Determine the (X, Y) coordinate at the center of the cell enclosing the given text.  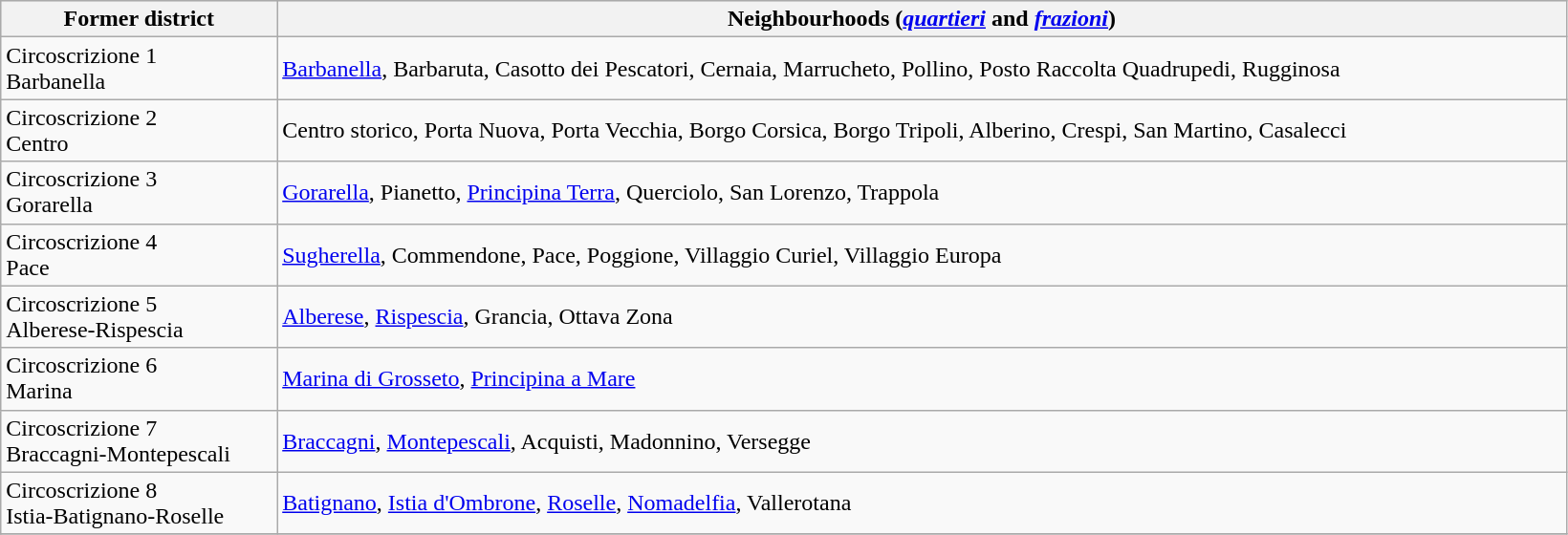
Barbanella, Barbaruta, Casotto dei Pescatori, Cernaia, Marrucheto, Pollino, Posto Raccolta Quadrupedi, Rugginosa (922, 69)
Circoscrizione 6Marina (140, 378)
Circoscrizione 7Braccagni-Montepescali (140, 441)
Batignano, Istia d'Ombrone, Roselle, Nomadelfia, Vallerotana (922, 503)
Circoscrizione 1Barbanella (140, 69)
Sugherella, Commendone, Pace, Poggione, Villaggio Curiel, Villaggio Europa (922, 254)
Neighbourhoods (quartieri and frazioni) (922, 19)
Circoscrizione 4Pace (140, 254)
Circoscrizione 8Istia-Batignano-Roselle (140, 503)
Circoscrizione 2 Centro (140, 130)
Alberese, Rispescia, Grancia, Ottava Zona (922, 317)
Braccagni, Montepescali, Acquisti, Madonnino, Versegge (922, 441)
Gorarella, Pianetto, Principina Terra, Querciolo, San Lorenzo, Trappola (922, 193)
Marina di Grosseto, Principina a Mare (922, 378)
Centro storico, Porta Nuova, Porta Vecchia, Borgo Corsica, Borgo Tripoli, Alberino, Crespi, San Martino, Casalecci (922, 130)
Circoscrizione 5Alberese-Rispescia (140, 317)
Circoscrizione 3Gorarella (140, 193)
Former district (140, 19)
